Determine the [X, Y] coordinate at the center of the cell enclosing the given text.  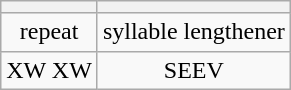
repeat [50, 32]
syllable lengthener [194, 32]
XW XW [50, 70]
SEEV [194, 70]
